For the text-containing cell, return its midpoint in [x, y] coordinate format. 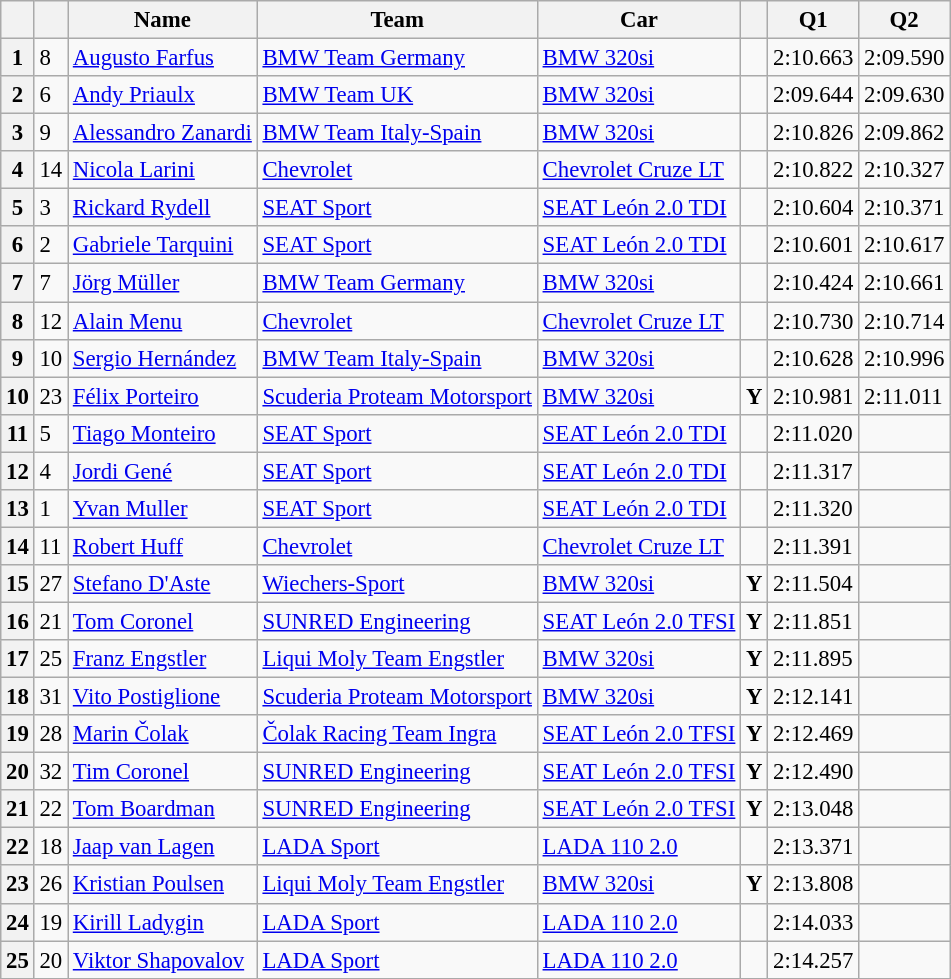
2:11.011 [904, 396]
Robert Huff [163, 546]
2:10.822 [814, 170]
2:13.371 [814, 847]
2:11.317 [814, 471]
Alain Menu [163, 321]
2:11.895 [814, 659]
24 [18, 922]
2:10.730 [814, 321]
2:11.851 [814, 621]
Tiago Monteiro [163, 433]
2:10.981 [814, 396]
2:10.663 [814, 58]
32 [50, 772]
2:09.644 [814, 95]
26 [50, 885]
2:12.490 [814, 772]
27 [50, 584]
Team [397, 20]
2:10.996 [904, 358]
Rickard Rydell [163, 208]
2:11.391 [814, 546]
2:11.504 [814, 584]
Kristian Poulsen [163, 885]
2:12.469 [814, 734]
Nicola Larini [163, 170]
2:11.020 [814, 433]
Yvan Muller [163, 509]
Viktor Shapovalov [163, 960]
Andy Priaulx [163, 95]
Tom Boardman [163, 809]
2:10.714 [904, 321]
15 [18, 584]
Franz Engstler [163, 659]
Jörg Müller [163, 283]
Alessandro Zanardi [163, 133]
Tim Coronel [163, 772]
2:10.661 [904, 283]
31 [50, 697]
Jaap van Lagen [163, 847]
2:12.141 [814, 697]
2:10.327 [904, 170]
Q2 [904, 20]
Wiechers-Sport [397, 584]
2:10.604 [814, 208]
2:10.371 [904, 208]
13 [18, 509]
Gabriele Tarquini [163, 245]
2:09.590 [904, 58]
Vito Postiglione [163, 697]
2:14.033 [814, 922]
2:13.048 [814, 809]
16 [18, 621]
Augusto Farfus [163, 58]
Félix Porteiro [163, 396]
BMW Team UK [397, 95]
Sergio Hernández [163, 358]
Jordi Gené [163, 471]
2:09.862 [904, 133]
2:10.628 [814, 358]
Stefano D'Aste [163, 584]
2:14.257 [814, 960]
2:11.320 [814, 509]
Kirill Ladygin [163, 922]
Name [163, 20]
2:10.601 [814, 245]
2:09.630 [904, 95]
2:13.808 [814, 885]
Marin Čolak [163, 734]
2:10.424 [814, 283]
Car [638, 20]
Q1 [814, 20]
Tom Coronel [163, 621]
17 [18, 659]
2:10.617 [904, 245]
28 [50, 734]
2:10.826 [814, 133]
Čolak Racing Team Ingra [397, 734]
